Pinpoint the cell where the given text exists, returning its (X, Y) midpoint coordinate. 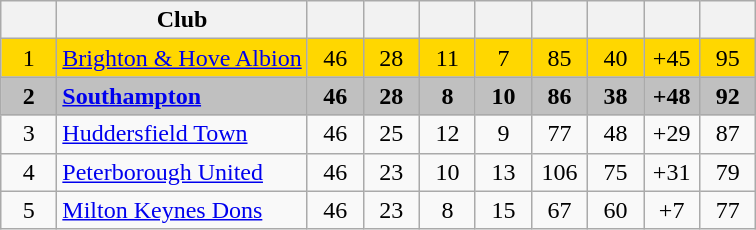
87 (728, 134)
+7 (672, 210)
3 (29, 134)
60 (616, 210)
Southampton (182, 96)
11 (447, 58)
95 (728, 58)
106 (559, 172)
+45 (672, 58)
+48 (672, 96)
Club (182, 20)
92 (728, 96)
38 (616, 96)
Peterborough United (182, 172)
+31 (672, 172)
4 (29, 172)
Milton Keynes Dons (182, 210)
75 (616, 172)
+29 (672, 134)
5 (29, 210)
48 (616, 134)
Huddersfield Town (182, 134)
86 (559, 96)
12 (447, 134)
7 (503, 58)
40 (616, 58)
85 (559, 58)
9 (503, 134)
25 (391, 134)
2 (29, 96)
Brighton & Hove Albion (182, 58)
15 (503, 210)
1 (29, 58)
67 (559, 210)
79 (728, 172)
13 (503, 172)
